Scan for the cell matching the given text and deliver its [X, Y] coordinate at center. 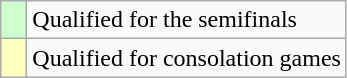
Qualified for the semifinals [187, 20]
Qualified for consolation games [187, 58]
